Return (X, Y) of the center of cell containing provided text 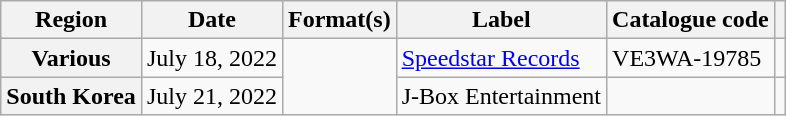
Label (501, 20)
Date (212, 20)
South Korea (72, 96)
Format(s) (339, 20)
Speedstar Records (501, 58)
July 21, 2022 (212, 96)
Catalogue code (691, 20)
VE3WA-19785 (691, 58)
Region (72, 20)
Various (72, 58)
July 18, 2022 (212, 58)
J-Box Entertainment (501, 96)
